Scan for the cell matching the given text and deliver its [X, Y] coordinate at center. 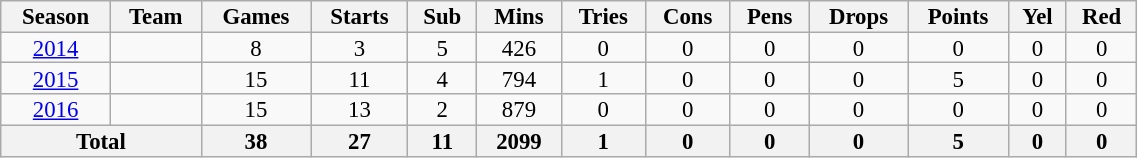
2 [442, 110]
Cons [688, 16]
Team [156, 16]
794 [520, 78]
Pens [770, 16]
Sub [442, 16]
Mins [520, 16]
2015 [56, 78]
Total [101, 140]
2016 [56, 110]
426 [520, 48]
Games [256, 16]
Yel [1037, 16]
Starts [360, 16]
879 [520, 110]
2014 [56, 48]
Tries [603, 16]
3 [360, 48]
Red [1101, 16]
Drops [858, 16]
38 [256, 140]
8 [256, 48]
4 [442, 78]
2099 [520, 140]
13 [360, 110]
Points [958, 16]
Season [56, 16]
27 [360, 140]
